Extract the [x, y] coordinate from the center of the cell holding the provided text.  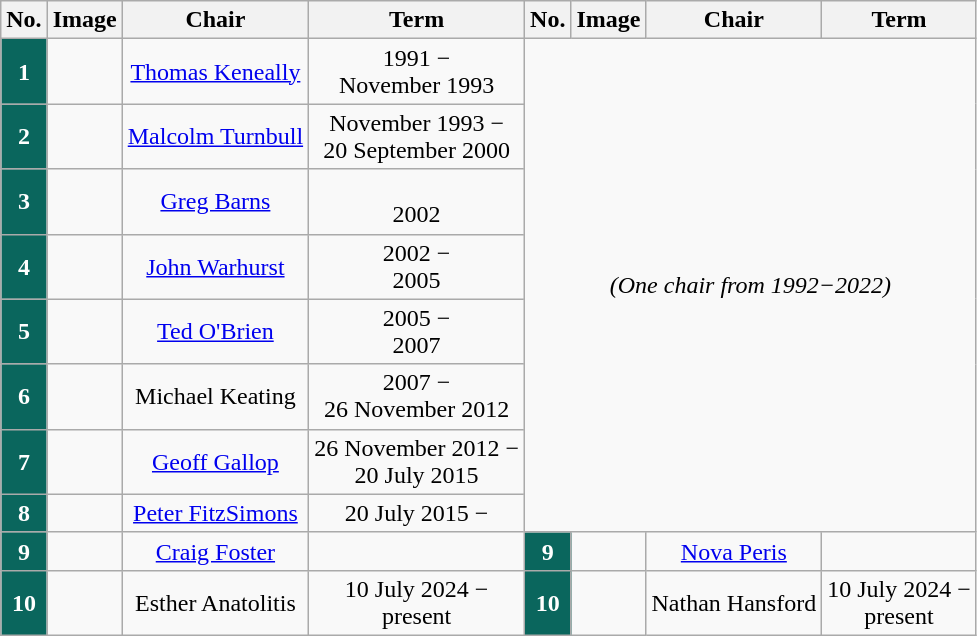
2005 − 2007 [417, 332]
3 [24, 202]
2 [24, 136]
2002 [417, 202]
Greg Barns [215, 202]
2002 − 2005 [417, 266]
Esther Anatolitis [215, 602]
Geoff Gallop [215, 462]
1 [24, 72]
6 [24, 396]
John Warhurst [215, 266]
7 [24, 462]
(One chair from 1992−2022) [751, 286]
Nathan Hansford [734, 602]
Nova Peris [734, 551]
20 July 2015 − [417, 513]
2007 − 26 November 2012 [417, 396]
Ted O'Brien [215, 332]
5 [24, 332]
Malcolm Turnbull [215, 136]
November 1993 − 20 September 2000 [417, 136]
Craig Foster [215, 551]
4 [24, 266]
26 November 2012 − 20 July 2015 [417, 462]
8 [24, 513]
Peter FitzSimons [215, 513]
Thomas Keneally [215, 72]
1991 − November 1993 [417, 72]
Michael Keating [215, 396]
